From the cell containing the given text, extract its center point as (X, Y) coordinate. 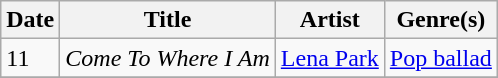
Date (30, 20)
Artist (330, 20)
11 (30, 58)
Genre(s) (440, 20)
Lena Park (330, 58)
Title (168, 20)
Come To Where I Am (168, 58)
Pop ballad (440, 58)
